Pinpoint the cell where the given text exists, returning its [X, Y] midpoint coordinate. 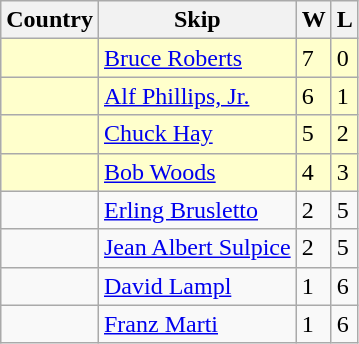
Country [50, 20]
0 [344, 58]
Skip [197, 20]
3 [344, 172]
4 [314, 172]
Jean Albert Sulpice [197, 248]
Erling Brusletto [197, 210]
Bob Woods [197, 172]
Chuck Hay [197, 134]
Alf Phillips, Jr. [197, 96]
Bruce Roberts [197, 58]
Franz Marti [197, 324]
7 [314, 58]
W [314, 20]
L [344, 20]
David Lampl [197, 286]
